Extract the (x, y) coordinate from the center of the cell holding the provided text.  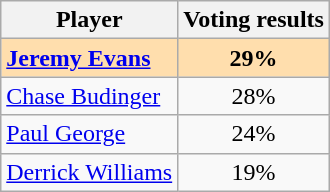
Chase Budinger (90, 96)
24% (254, 134)
Voting results (254, 20)
19% (254, 172)
Paul George (90, 134)
Player (90, 20)
Derrick Williams (90, 172)
Jeremy Evans (90, 58)
28% (254, 96)
29% (254, 58)
